Return the (X, Y) coordinate for the center point of the cell that contains the specified text.  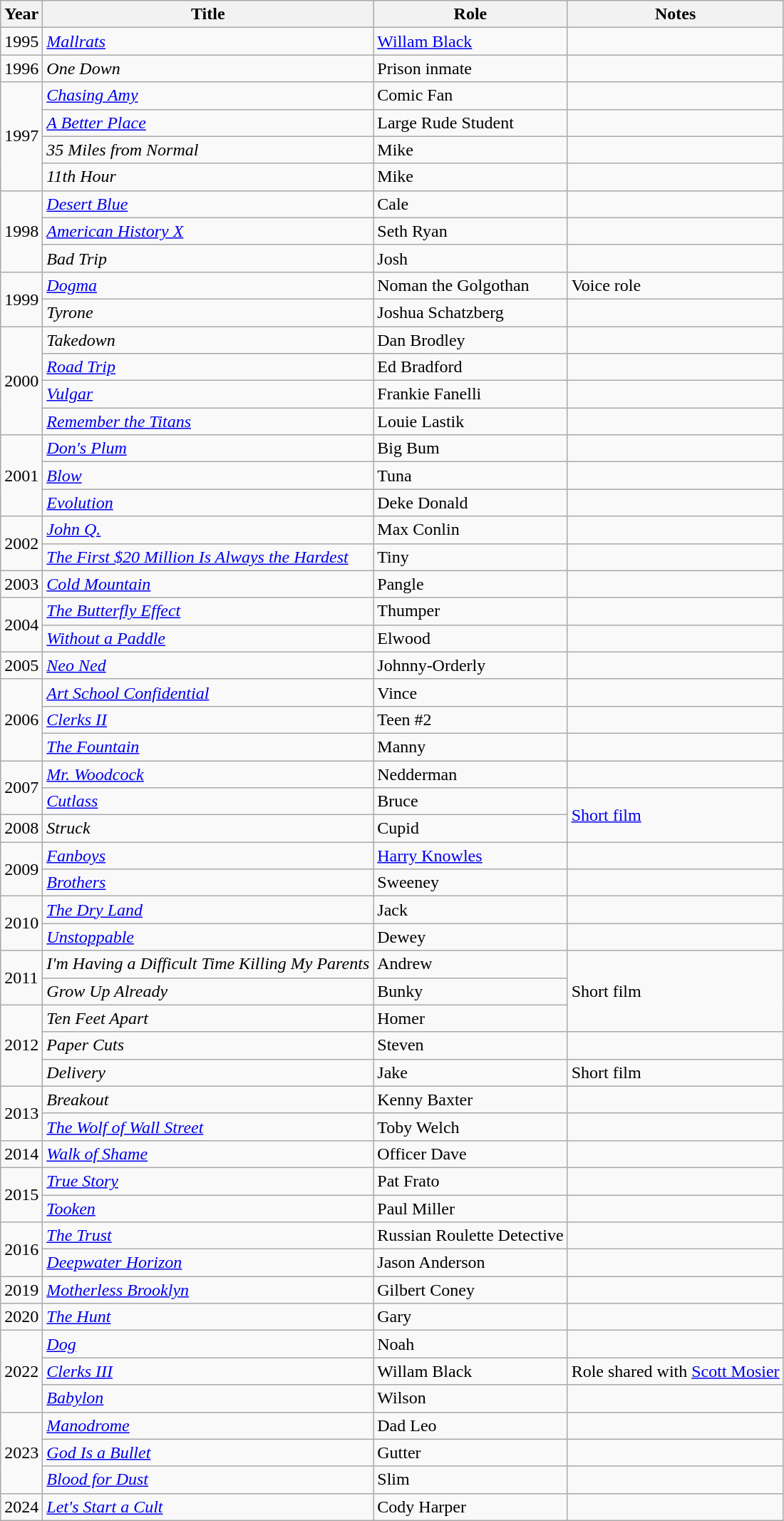
2004 (21, 625)
Tuna (470, 476)
Joshua Schatzberg (470, 312)
Notes (676, 14)
The First $20 Million Is Always the Hardest (208, 557)
Andrew (470, 964)
2016 (21, 1249)
Dad Leo (470, 1425)
Jake (470, 1072)
Tooken (208, 1209)
Dan Brodley (470, 340)
Dewey (470, 937)
God Is a Bullet (208, 1453)
Year (21, 14)
Cold Mountain (208, 584)
Big Bum (470, 449)
Steven (470, 1045)
One Down (208, 68)
2008 (21, 829)
2003 (21, 584)
Louie Lastik (470, 421)
Deke Donald (470, 503)
Chasing Amy (208, 96)
Frankie Fanelli (470, 394)
Officer Dave (470, 1154)
1999 (21, 299)
American History X (208, 231)
The Trust (208, 1236)
Gary (470, 1317)
Desert Blue (208, 204)
11th Hour (208, 177)
Cutlass (208, 802)
Dogma (208, 285)
The Butterfly Effect (208, 611)
Clerks III (208, 1371)
Toby Welch (470, 1127)
Remember the Titans (208, 421)
Russian Roulette Detective (470, 1236)
Wilson (470, 1398)
Ed Bradford (470, 367)
Role (470, 14)
Max Conlin (470, 530)
Deepwater Horizon (208, 1263)
Noman the Golgothan (470, 285)
Prison inmate (470, 68)
Without a Paddle (208, 638)
I'm Having a Difficult Time Killing My Parents (208, 964)
Sweeney (470, 883)
Walk of Shame (208, 1154)
Blow (208, 476)
True Story (208, 1181)
Jack (470, 910)
1996 (21, 68)
Takedown (208, 340)
Role shared with Scott Mosier (676, 1371)
Neo Ned (208, 665)
Ten Feet Apart (208, 1018)
The Hunt (208, 1317)
Teen #2 (470, 719)
2015 (21, 1194)
1998 (21, 231)
35 Miles from Normal (208, 150)
Bad Trip (208, 258)
Don's Plum (208, 449)
2007 (21, 787)
Paul Miller (470, 1209)
Bruce (470, 802)
Evolution (208, 503)
Cale (470, 204)
Large Rude Student (470, 123)
2011 (21, 978)
Cody Harper (470, 1507)
2024 (21, 1507)
2020 (21, 1317)
2010 (21, 923)
2005 (21, 665)
Manodrome (208, 1425)
2009 (21, 869)
Pangle (470, 584)
Art School Confidential (208, 692)
Delivery (208, 1072)
Tiny (470, 557)
Grow Up Already (208, 991)
Nedderman (470, 774)
2012 (21, 1045)
Noah (470, 1344)
Pat Frato (470, 1181)
2022 (21, 1371)
Kenny Baxter (470, 1100)
2023 (21, 1453)
2013 (21, 1113)
Blood for Dust (208, 1480)
Gutter (470, 1453)
Johnny-Orderly (470, 665)
2002 (21, 543)
Clerks II (208, 719)
Vince (470, 692)
The Dry Land (208, 910)
Homer (470, 1018)
Harry Knowles (470, 856)
Vulgar (208, 394)
A Better Place (208, 123)
Manny (470, 747)
Dog (208, 1344)
John Q. (208, 530)
Motherless Brooklyn (208, 1290)
Fanboys (208, 856)
Let's Start a Cult (208, 1507)
2014 (21, 1154)
The Fountain (208, 747)
1995 (21, 41)
Bunky (470, 991)
Seth Ryan (470, 231)
The Wolf of Wall Street (208, 1127)
Thumper (470, 611)
Unstoppable (208, 937)
Slim (470, 1480)
Comic Fan (470, 96)
2019 (21, 1290)
Voice role (676, 285)
Struck (208, 829)
1997 (21, 136)
Title (208, 14)
Tyrone (208, 312)
Mallrats (208, 41)
Mr. Woodcock (208, 774)
2006 (21, 719)
Road Trip (208, 367)
Josh (470, 258)
Brothers (208, 883)
Jason Anderson (470, 1263)
2000 (21, 381)
Babylon (208, 1398)
Breakout (208, 1100)
Gilbert Coney (470, 1290)
Paper Cuts (208, 1045)
Cupid (470, 829)
2001 (21, 476)
Elwood (470, 638)
